Return the [X, Y] coordinate for the center point of the cell that contains the specified text.  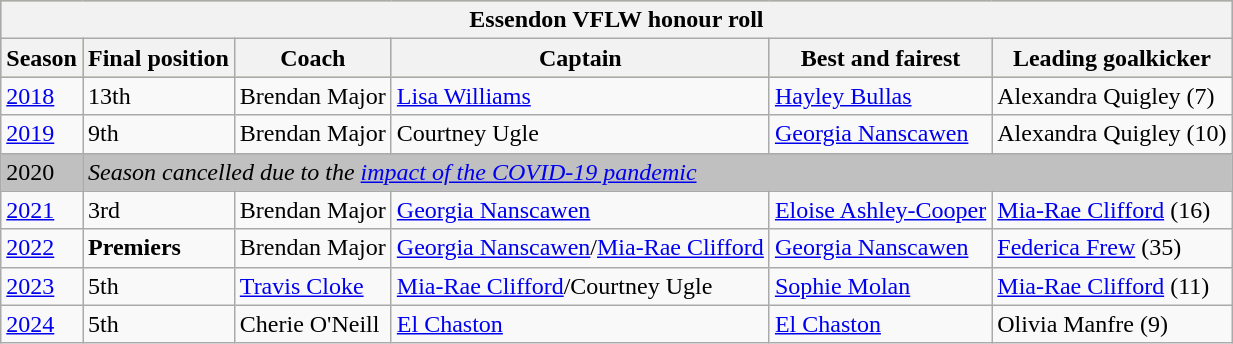
9th [158, 134]
Essendon VFLW honour roll [616, 20]
Travis Cloke [312, 286]
Courtney Ugle [580, 134]
Mia-Rae Clifford (16) [1112, 210]
3rd [158, 210]
Alexandra Quigley (7) [1112, 96]
Federica Frew (35) [1112, 248]
13th [158, 96]
Sophie Molan [880, 286]
Premiers [158, 248]
Mia-Rae Clifford (11) [1112, 286]
Lisa Williams [580, 96]
Captain [580, 58]
2022 [42, 248]
2019 [42, 134]
2024 [42, 324]
Cherie O'Neill [312, 324]
Season [42, 58]
Coach [312, 58]
Hayley Bullas [880, 96]
Olivia Manfre (9) [1112, 324]
Leading goalkicker [1112, 58]
2023 [42, 286]
Final position [158, 58]
Best and fairest [880, 58]
Georgia Nanscawen/Mia-Rae Clifford [580, 248]
2018 [42, 96]
2021 [42, 210]
Season cancelled due to the impact of the COVID-19 pandemic [657, 172]
Eloise Ashley-Cooper [880, 210]
Alexandra Quigley (10) [1112, 134]
2020 [42, 172]
Mia-Rae Clifford/Courtney Ugle [580, 286]
